Identify which cell holds the provided text, then report its [X, Y] central coordinate. 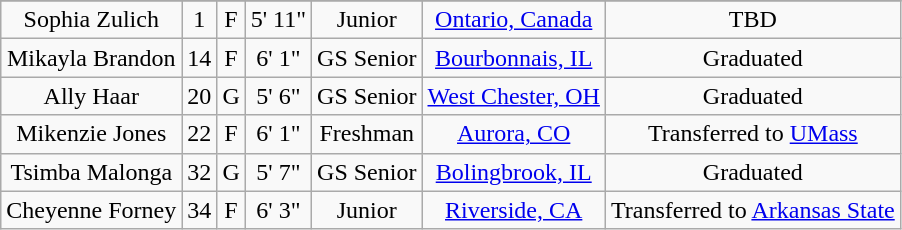
34 [200, 210]
Ally Haar [92, 96]
Riverside, CA [514, 210]
32 [200, 172]
14 [200, 58]
Bolingbrook, IL [514, 172]
Mikayla Brandon [92, 58]
Freshman [367, 134]
Mikenzie Jones [92, 134]
5' 7" [278, 172]
5' 11" [278, 20]
1 [200, 20]
Ontario, Canada [514, 20]
Transferred to UMass [752, 134]
20 [200, 96]
West Chester, OH [514, 96]
Bourbonnais, IL [514, 58]
Tsimba Malonga [92, 172]
Transferred to Arkansas State [752, 210]
6' 3" [278, 210]
Sophia Zulich [92, 20]
5' 6" [278, 96]
22 [200, 134]
TBD [752, 20]
Aurora, CO [514, 134]
Cheyenne Forney [92, 210]
